For the text-containing cell, return its midpoint in (x, y) coordinate format. 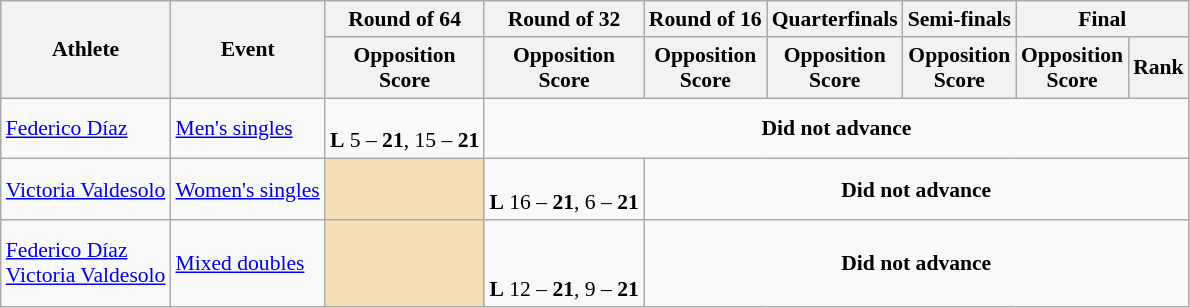
L 5 – 21, 15 – 21 (404, 128)
Federico Díaz (86, 128)
Event (247, 50)
L 12 – 21, 9 – 21 (564, 264)
Mixed doubles (247, 264)
Women's singles (247, 190)
Round of 64 (404, 19)
Round of 16 (706, 19)
Men's singles (247, 128)
Victoria Valdesolo (86, 190)
Athlete (86, 50)
Rank (1158, 68)
Final (1102, 19)
Federico DíazVictoria Valdesolo (86, 264)
Quarterfinals (835, 19)
Semi-finals (960, 19)
Round of 32 (564, 19)
L 16 – 21, 6 – 21 (564, 190)
